Capture the cell that displays the provided text and extract its (X, Y) central coordinate. 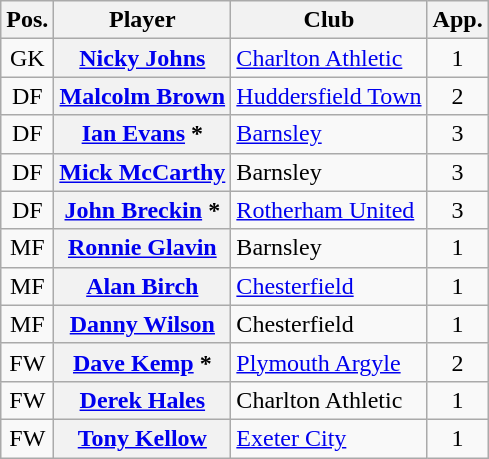
Club (329, 20)
Huddersfield Town (329, 96)
Plymouth Argyle (329, 362)
John Breckin * (142, 210)
Player (142, 20)
Malcolm Brown (142, 96)
Ronnie Glavin (142, 248)
Alan Birch (142, 286)
Tony Kellow (142, 438)
Pos. (28, 20)
Exeter City (329, 438)
Danny Wilson (142, 324)
App. (458, 20)
GK (28, 58)
Rotherham United (329, 210)
Dave Kemp * (142, 362)
Nicky Johns (142, 58)
Ian Evans * (142, 134)
Derek Hales (142, 400)
Mick McCarthy (142, 172)
